For the text-containing cell, return its midpoint in [X, Y] coordinate format. 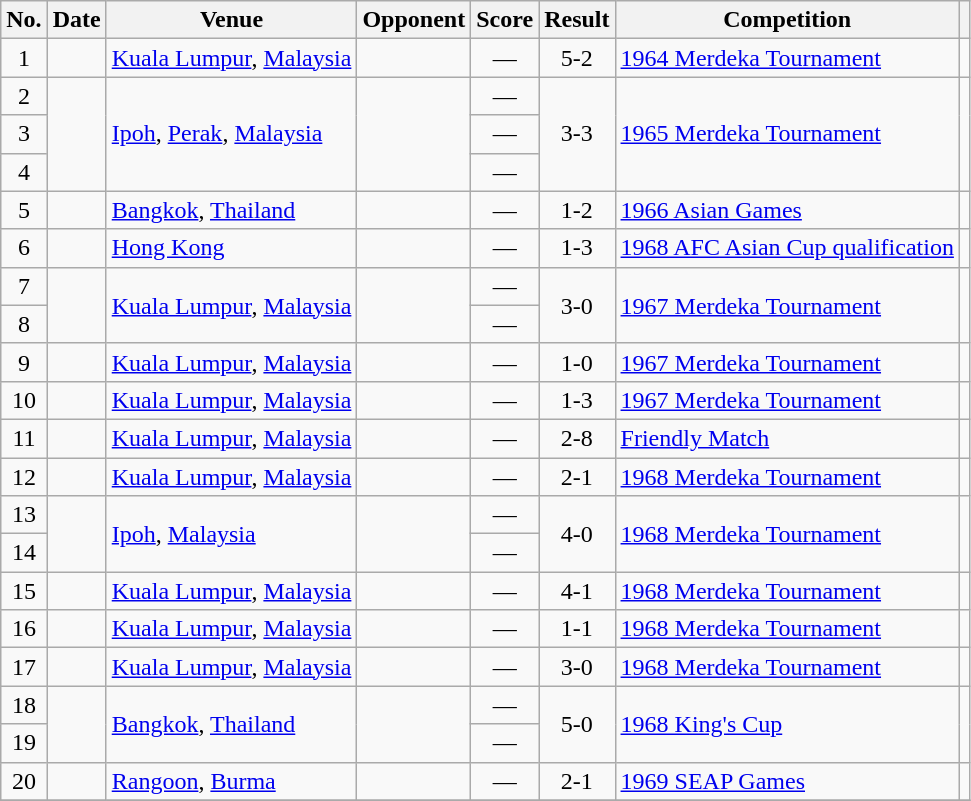
Competition [787, 20]
4 [24, 172]
No. [24, 20]
Date [76, 20]
1965 Merdeka Tournament [787, 134]
1968 AFC Asian Cup qualification [787, 248]
3 [24, 134]
Ipoh, Malaysia [232, 534]
8 [24, 324]
13 [24, 515]
12 [24, 477]
2 [24, 96]
6 [24, 248]
20 [24, 781]
5 [24, 210]
11 [24, 438]
9 [24, 362]
1969 SEAP Games [787, 781]
Friendly Match [787, 438]
Rangoon, Burma [232, 781]
1964 Merdeka Tournament [787, 58]
Score [505, 20]
1966 Asian Games [787, 210]
19 [24, 743]
Opponent [414, 20]
Venue [232, 20]
Result [577, 20]
1-2 [577, 210]
7 [24, 286]
2-8 [577, 438]
17 [24, 667]
3-3 [577, 134]
10 [24, 400]
1 [24, 58]
4-0 [577, 534]
1-0 [577, 362]
Hong Kong [232, 248]
1-1 [577, 629]
16 [24, 629]
18 [24, 705]
1968 King's Cup [787, 724]
14 [24, 553]
4-1 [577, 591]
5-2 [577, 58]
15 [24, 591]
5-0 [577, 724]
Ipoh, Perak, Malaysia [232, 134]
